Return the (x, y) coordinate for the center point of the cell that contains the specified text.  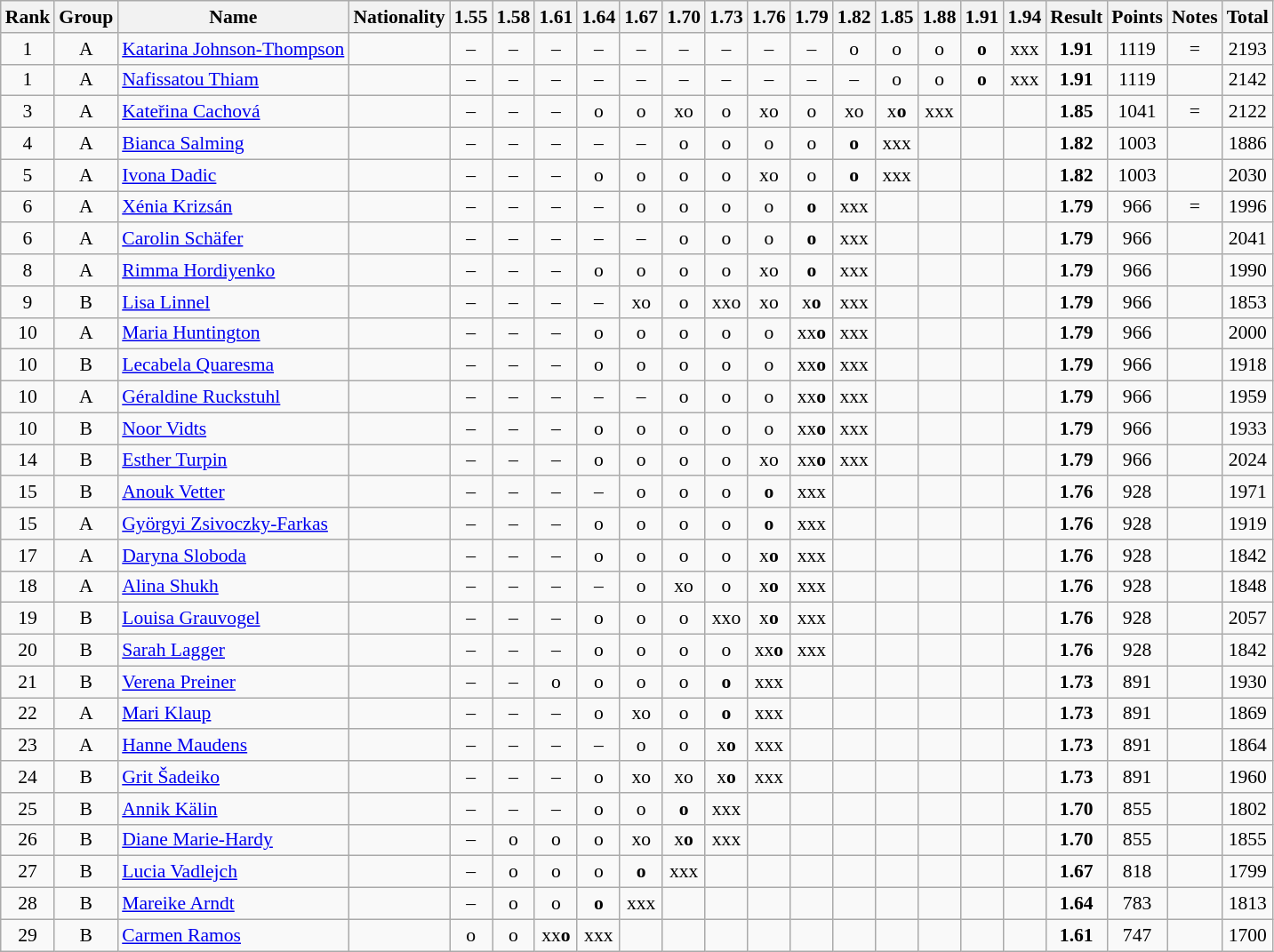
2122 (1248, 112)
Lisa Linnel (233, 302)
818 (1137, 872)
2142 (1248, 80)
Bianca Salming (233, 144)
1971 (1248, 492)
Alina Shukh (233, 587)
Esther Turpin (233, 460)
Géraldine Ruckstuhl (233, 397)
21 (28, 682)
29 (28, 935)
1.55 (471, 17)
1799 (1248, 872)
1041 (1137, 112)
747 (1137, 935)
Louisa Grauvogel (233, 619)
26 (28, 840)
Notes (1195, 17)
17 (28, 556)
1996 (1248, 207)
1802 (1248, 809)
1869 (1248, 714)
22 (28, 714)
20 (28, 651)
2041 (1248, 239)
1.88 (940, 17)
Name (233, 17)
Hanne Maudens (233, 746)
Points (1137, 17)
1.94 (1024, 17)
Carolin Schäfer (233, 239)
27 (28, 872)
Maria Huntington (233, 333)
1918 (1248, 365)
2057 (1248, 619)
2000 (1248, 333)
18 (28, 587)
Annik Kälin (233, 809)
Carmen Ramos (233, 935)
9 (28, 302)
1930 (1248, 682)
Verena Preiner (233, 682)
Anouk Vetter (233, 492)
1959 (1248, 397)
14 (28, 460)
2193 (1248, 49)
2030 (1248, 175)
Nationality (398, 17)
1919 (1248, 524)
Ivona Dadic (233, 175)
Mareike Arndt (233, 904)
1853 (1248, 302)
Katarina Johnson-Thompson (233, 49)
Lucia Vadlejch (233, 872)
Group (85, 17)
Diane Marie-Hardy (233, 840)
28 (28, 904)
Kateřina Cachová (233, 112)
8 (28, 270)
5 (28, 175)
Nafissatou Thiam (233, 80)
Total (1248, 17)
19 (28, 619)
2024 (1248, 460)
Lecabela Quaresma (233, 365)
Daryna Sloboda (233, 556)
1960 (1248, 777)
Result (1076, 17)
Sarah Lagger (233, 651)
1855 (1248, 840)
24 (28, 777)
783 (1137, 904)
1.58 (514, 17)
1864 (1248, 746)
1990 (1248, 270)
Rank (28, 17)
3 (28, 112)
23 (28, 746)
Noor Vidts (233, 428)
1886 (1248, 144)
Mari Klaup (233, 714)
1848 (1248, 587)
1700 (1248, 935)
4 (28, 144)
Grit Šadeiko (233, 777)
1933 (1248, 428)
Rimma Hordiyenko (233, 270)
1813 (1248, 904)
Györgyi Zsivoczky-Farkas (233, 524)
Xénia Krizsán (233, 207)
25 (28, 809)
